Search for the cell housing the specified text and yield its [X, Y] center coordinate. 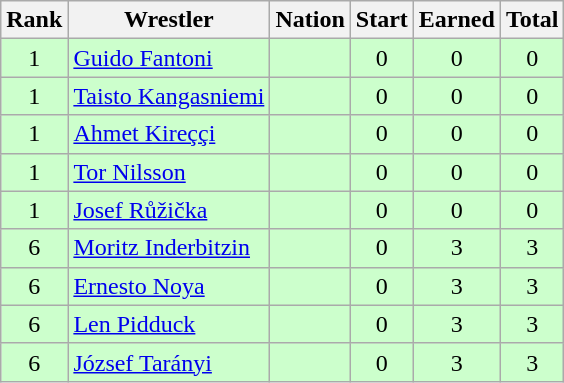
Tor Nilsson [169, 172]
Ahmet Kireççi [169, 134]
Len Pidduck [169, 324]
Ernesto Noya [169, 286]
Nation [310, 20]
Taisto Kangasniemi [169, 96]
Wrestler [169, 20]
Guido Fantoni [169, 58]
József Tarányi [169, 362]
Total [532, 20]
Josef Růžička [169, 210]
Earned [456, 20]
Start [382, 20]
Moritz Inderbitzin [169, 248]
Rank [34, 20]
